Provide the (x, y) coordinate of the cell's center where the given text is located.  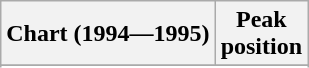
Chart (1994—1995) (108, 34)
Peakposition (261, 34)
